Scan for the cell matching the given text and deliver its (x, y) coordinate at center. 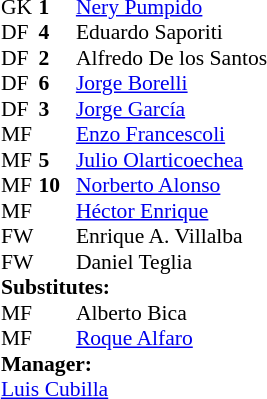
Enrique A. Villalba (172, 237)
5 (57, 160)
Enzo Francescoli (172, 135)
10 (57, 185)
Roque Alfaro (172, 339)
4 (57, 33)
Manager: (134, 364)
3 (57, 109)
Jorge García (172, 109)
Julio Olarticoechea (172, 160)
Alberto Bica (172, 313)
Daniel Teglia (172, 262)
Eduardo Saporiti (172, 33)
Substitutes: (134, 287)
2 (57, 58)
Alfredo De los Santos (172, 58)
Jorge Borelli (172, 83)
Héctor Enrique (172, 211)
6 (57, 83)
Norberto Alonso (172, 185)
